Search for the cell housing the specified text and yield its (x, y) center coordinate. 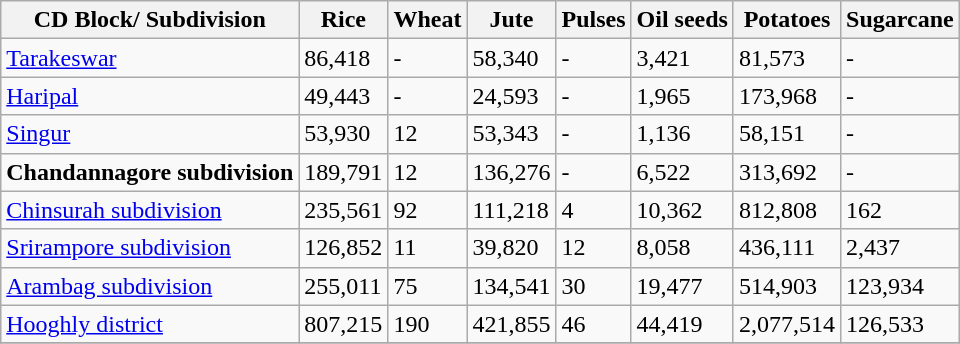
1,136 (682, 134)
421,855 (512, 324)
2,077,514 (786, 324)
19,477 (682, 286)
44,419 (682, 324)
126,533 (900, 324)
Hooghly district (150, 324)
Arambag subdivision (150, 286)
136,276 (512, 172)
255,011 (344, 286)
10,362 (682, 210)
Jute (512, 20)
Wheat (428, 20)
1,965 (682, 96)
190 (428, 324)
6,522 (682, 172)
30 (594, 286)
235,561 (344, 210)
2,437 (900, 248)
53,930 (344, 134)
8,058 (682, 248)
189,791 (344, 172)
Potatoes (786, 20)
Oil seeds (682, 20)
24,593 (512, 96)
81,573 (786, 58)
Sugarcane (900, 20)
CD Block/ Subdivision (150, 20)
49,443 (344, 96)
92 (428, 210)
111,218 (512, 210)
Tarakeswar (150, 58)
812,808 (786, 210)
75 (428, 286)
4 (594, 210)
58,340 (512, 58)
Chinsurah subdivision (150, 210)
436,111 (786, 248)
46 (594, 324)
86,418 (344, 58)
162 (900, 210)
Chandannagore subdivision (150, 172)
3,421 (682, 58)
134,541 (512, 286)
Srirampore subdivision (150, 248)
Rice (344, 20)
313,692 (786, 172)
Haripal (150, 96)
126,852 (344, 248)
Singur (150, 134)
11 (428, 248)
58,151 (786, 134)
39,820 (512, 248)
Pulses (594, 20)
53,343 (512, 134)
514,903 (786, 286)
807,215 (344, 324)
123,934 (900, 286)
173,968 (786, 96)
